Locate the cell with the specified text and output its (x, y) center coordinate. 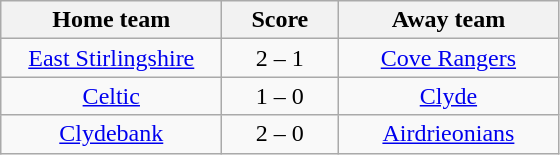
2 – 0 (280, 134)
Away team (448, 20)
Airdrieonians (448, 134)
East Stirlingshire (112, 58)
Celtic (112, 96)
2 – 1 (280, 58)
Home team (112, 20)
Cove Rangers (448, 58)
Score (280, 20)
Clyde (448, 96)
1 – 0 (280, 96)
Clydebank (112, 134)
